For the text-containing cell, return its midpoint in [x, y] coordinate format. 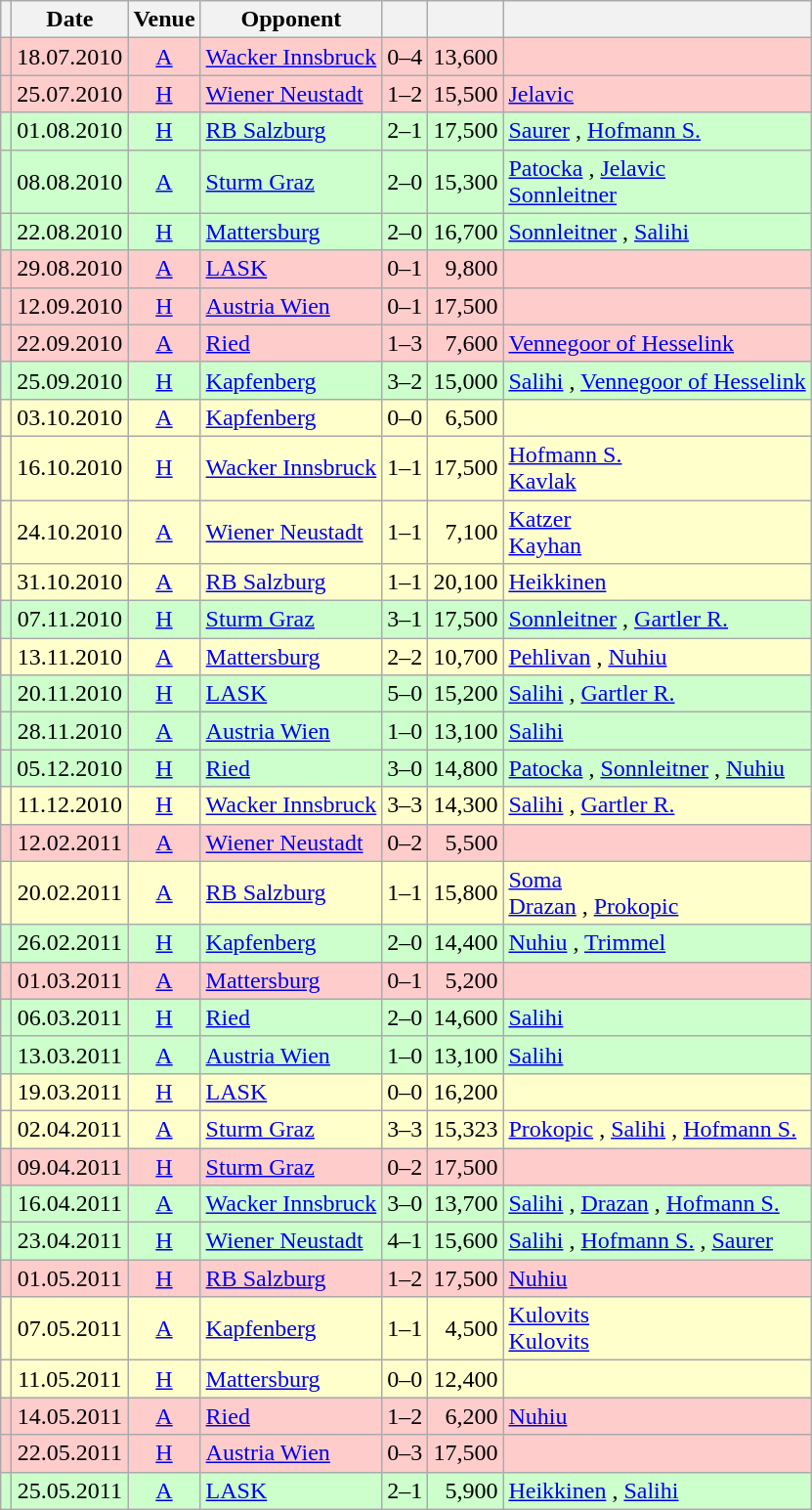
5–0 [405, 694]
Sonnleitner , Gartler R. [657, 620]
15,500 [465, 94]
12.02.2011 [70, 842]
26.02.2011 [70, 943]
15,000 [465, 380]
Patocka , Sonnleitner , Nuhiu [657, 768]
15,200 [465, 694]
Nuhiu , Trimmel [657, 943]
10,700 [465, 657]
16,200 [465, 1092]
Salihi , Vennegoor of Hesselink [657, 380]
22.05.2011 [70, 1453]
15,600 [465, 1241]
1–3 [405, 343]
07.11.2010 [70, 620]
25.07.2010 [70, 94]
18.07.2010 [70, 57]
23.04.2011 [70, 1241]
5,900 [465, 1490]
Pehlivan , Nuhiu [657, 657]
03.10.2010 [70, 417]
Patocka , Jelavic Sonnleitner [657, 182]
01.03.2011 [70, 980]
Saurer , Hofmann S. [657, 131]
16,700 [465, 232]
14,400 [465, 943]
Salihi , Drazan , Hofmann S. [657, 1204]
01.05.2011 [70, 1278]
Venue [164, 20]
09.04.2011 [70, 1166]
2–2 [405, 657]
13,700 [465, 1204]
6,500 [465, 417]
14,300 [465, 805]
29.08.2010 [70, 269]
Soma Drazan , Prokopic [657, 893]
0–3 [405, 1453]
Heikkinen , Salihi [657, 1490]
25.09.2010 [70, 380]
Opponent [291, 20]
06.03.2011 [70, 1017]
20.02.2011 [70, 893]
Prokopic , Salihi , Hofmann S. [657, 1129]
Vennegoor of Hesselink [657, 343]
05.12.2010 [70, 768]
Hofmann S. Kavlak [657, 467]
Date [70, 20]
Kulovits Kulovits [657, 1329]
07.05.2011 [70, 1329]
16.10.2010 [70, 467]
11.12.2010 [70, 805]
15,800 [465, 893]
22.08.2010 [70, 232]
20.11.2010 [70, 694]
12.09.2010 [70, 306]
Katzer Kayhan [657, 532]
14,600 [465, 1017]
15,323 [465, 1129]
14.05.2011 [70, 1416]
25.05.2011 [70, 1490]
Heikkinen [657, 582]
7,100 [465, 532]
24.10.2010 [70, 532]
13.11.2010 [70, 657]
19.03.2011 [70, 1092]
13.03.2011 [70, 1055]
4–1 [405, 1241]
4,500 [465, 1329]
Salihi , Hofmann S. , Saurer [657, 1241]
01.08.2010 [70, 131]
14,800 [465, 768]
08.08.2010 [70, 182]
20,100 [465, 582]
5,500 [465, 842]
5,200 [465, 980]
11.05.2011 [70, 1379]
7,600 [465, 343]
31.10.2010 [70, 582]
28.11.2010 [70, 731]
12,400 [465, 1379]
15,300 [465, 182]
13,600 [465, 57]
16.04.2011 [70, 1204]
Sonnleitner , Salihi [657, 232]
3–1 [405, 620]
02.04.2011 [70, 1129]
6,200 [465, 1416]
Jelavic [657, 94]
9,800 [465, 269]
0–4 [405, 57]
22.09.2010 [70, 343]
3–2 [405, 380]
